Locate the cell with the specified text and output its [X, Y] center coordinate. 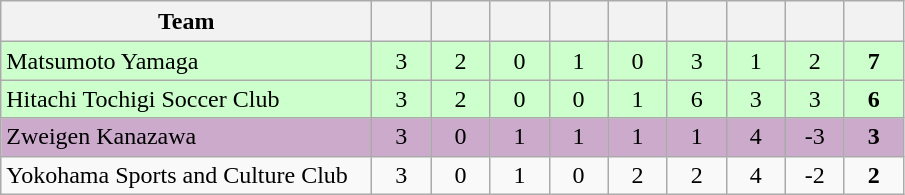
Team [186, 22]
-3 [814, 137]
Yokohama Sports and Culture Club [186, 175]
Matsumoto Yamaga [186, 61]
Hitachi Tochigi Soccer Club [186, 99]
-2 [814, 175]
7 [874, 61]
Zweigen Kanazawa [186, 137]
